Identify which cell holds the provided text, then report its [X, Y] central coordinate. 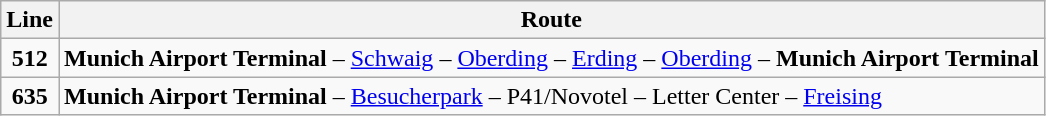
635 [30, 96]
Line [30, 20]
Munich Airport Terminal – Schwaig – Oberding – Erding – Oberding – Munich Airport Terminal [551, 58]
Munich Airport Terminal – Besucherpark – P41/Novotel – Letter Center – Freising [551, 96]
Route [551, 20]
512 [30, 58]
